Locate the cell with the specified text and output its [x, y] center coordinate. 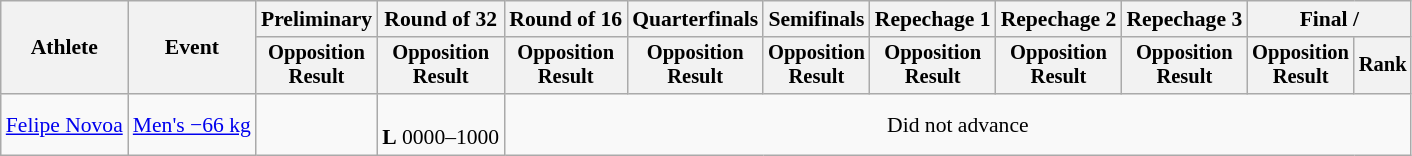
Round of 32 [440, 19]
Rank [1383, 66]
Athlete [64, 48]
Repechage 3 [1184, 19]
Round of 16 [566, 19]
L 0000–1000 [440, 124]
Repechage 2 [1059, 19]
Event [192, 48]
Men's −66 kg [192, 124]
Did not advance [958, 124]
Repechage 1 [933, 19]
Semifinals [816, 19]
Final / [1329, 19]
Preliminary [316, 19]
Quarterfinals [695, 19]
Felipe Novoa [64, 124]
